For the text-containing cell, return its midpoint in [x, y] coordinate format. 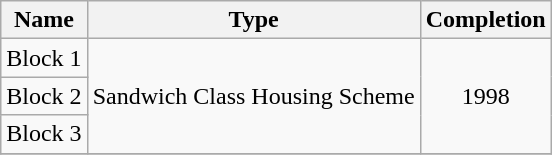
Completion [486, 20]
1998 [486, 96]
Type [254, 20]
Block 1 [44, 58]
Block 3 [44, 134]
Sandwich Class Housing Scheme [254, 96]
Block 2 [44, 96]
Name [44, 20]
